Find where the given text appears and provide that cell's center as [x, y] coordinate. 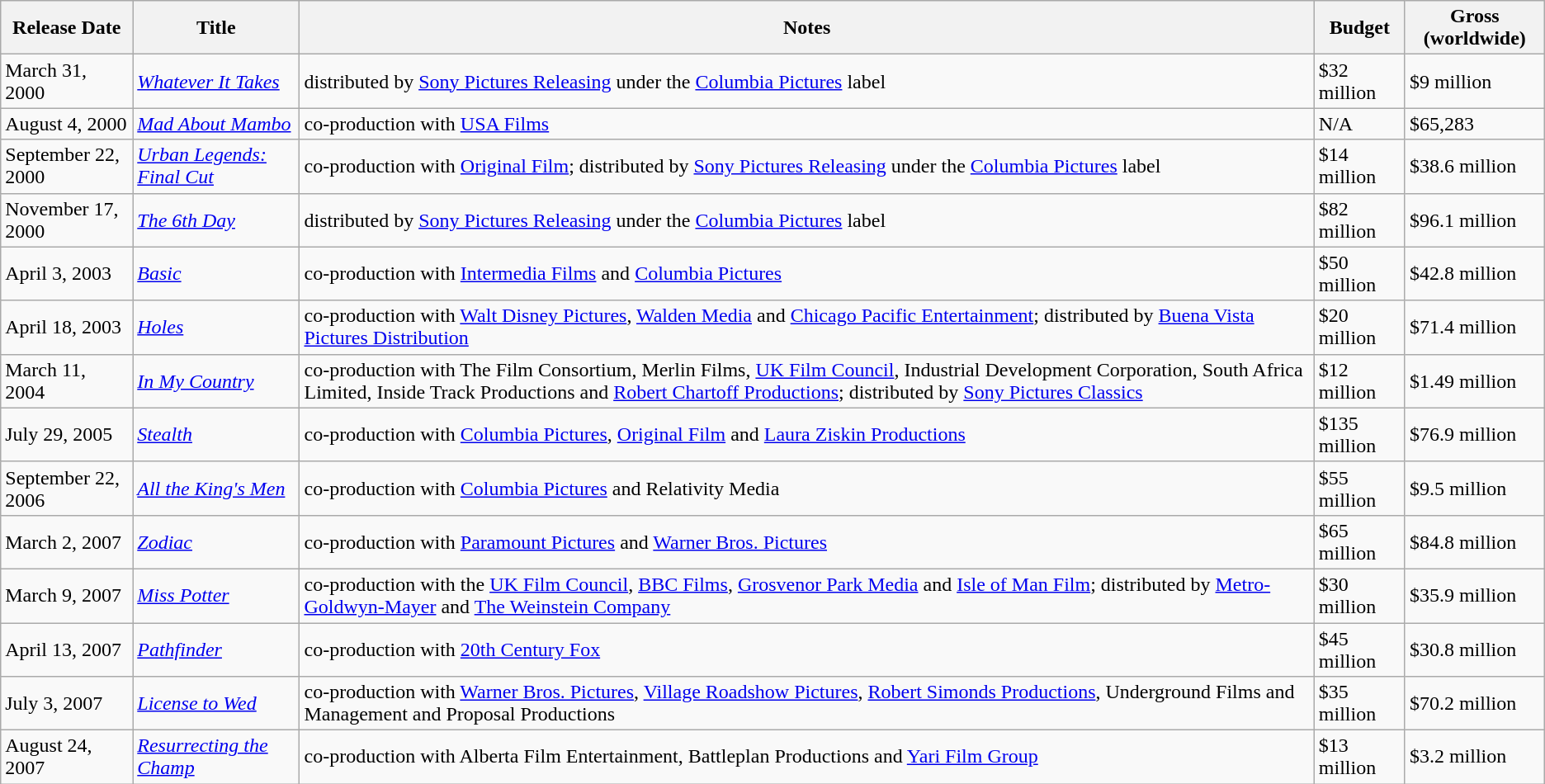
Holes [216, 327]
March 11, 2004 [67, 381]
April 3, 2003 [67, 274]
co-production with Alberta Film Entertainment, Battleplan Productions and Yari Film Group [807, 758]
$38.6 million [1474, 167]
N/A [1359, 124]
$71.4 million [1474, 327]
March 9, 2007 [67, 596]
September 22, 2000 [67, 167]
$3.2 million [1474, 758]
co-production with Walt Disney Pictures, Walden Media and Chicago Pacific Entertainment; distributed by Buena Vista Pictures Distribution [807, 327]
co-production with Paramount Pictures and Warner Bros. Pictures [807, 541]
April 13, 2007 [67, 649]
co-production with 20th Century Fox [807, 649]
Gross (worldwide) [1474, 28]
The 6th Day [216, 220]
All the King's Men [216, 489]
$35.9 million [1474, 596]
$76.9 million [1474, 434]
co-production with Columbia Pictures and Relativity Media [807, 489]
Basic [216, 274]
$45 million [1359, 649]
co-production with Original Film; distributed by Sony Pictures Releasing under the Columbia Pictures label [807, 167]
$50 million [1359, 274]
$84.8 million [1474, 541]
$30.8 million [1474, 649]
November 17, 2000 [67, 220]
Mad About Mambo [216, 124]
$13 million [1359, 758]
Zodiac [216, 541]
August 24, 2007 [67, 758]
$65,283 [1474, 124]
March 2, 2007 [67, 541]
co-production with USA Films [807, 124]
License to Wed [216, 703]
$65 million [1359, 541]
Miss Potter [216, 596]
$14 million [1359, 167]
$82 million [1359, 220]
$42.8 million [1474, 274]
In My Country [216, 381]
$35 million [1359, 703]
Title [216, 28]
Pathfinder [216, 649]
$9.5 million [1474, 489]
$20 million [1359, 327]
$96.1 million [1474, 220]
Release Date [67, 28]
$70.2 million [1474, 703]
$55 million [1359, 489]
April 18, 2003 [67, 327]
September 22, 2006 [67, 489]
$30 million [1359, 596]
$135 million [1359, 434]
$12 million [1359, 381]
Budget [1359, 28]
July 3, 2007 [67, 703]
July 29, 2005 [67, 434]
Whatever It Takes [216, 81]
Resurrecting the Champ [216, 758]
$9 million [1474, 81]
co-production with Intermedia Films and Columbia Pictures [807, 274]
$32 million [1359, 81]
August 4, 2000 [67, 124]
Urban Legends: Final Cut [216, 167]
Stealth [216, 434]
$1.49 million [1474, 381]
Notes [807, 28]
March 31, 2000 [67, 81]
co-production with Columbia Pictures, Original Film and Laura Ziskin Productions [807, 434]
